Provide the (X, Y) coordinate of the cell's center where the given text is located.  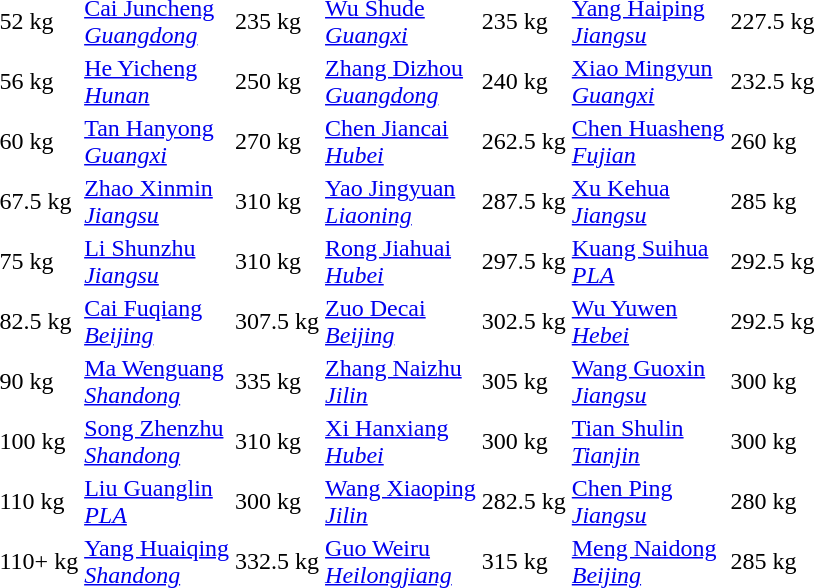
Xi HanxiangHubei (401, 442)
240 kg (524, 82)
Zhang DizhouGuangdong (401, 82)
307.5 kg (278, 322)
262.5 kg (524, 142)
Wu YuwenHebei (648, 322)
305 kg (524, 382)
Tan HanyongGuangxi (157, 142)
Li ShunzhuJiangsu (157, 262)
Wang GuoxinJiangsu (648, 382)
Cai FuqiangBeijing (157, 322)
Kuang SuihuaPLA (648, 262)
282.5 kg (524, 502)
Wang XiaopingJilin (401, 502)
Chen JiancaiHubei (401, 142)
Liu GuanglinPLA (157, 502)
Zuo DecaiBeijing (401, 322)
297.5 kg (524, 262)
Xu KehuaJiangsu (648, 202)
Yao JingyuanLiaoning (401, 202)
335 kg (278, 382)
Chen PingJiangsu (648, 502)
250 kg (278, 82)
Zhang NaizhuJilin (401, 382)
He YichengHunan (157, 82)
287.5 kg (524, 202)
Ma WenguangShandong (157, 382)
Xiao MingyunGuangxi (648, 82)
Zhao XinminJiangsu (157, 202)
302.5 kg (524, 322)
Song ZhenzhuShandong (157, 442)
Tian ShulinTianjin (648, 442)
270 kg (278, 142)
Rong JiahuaiHubei (401, 262)
Chen HuashengFujian (648, 142)
